Identify which cell holds the provided text, then report its (x, y) central coordinate. 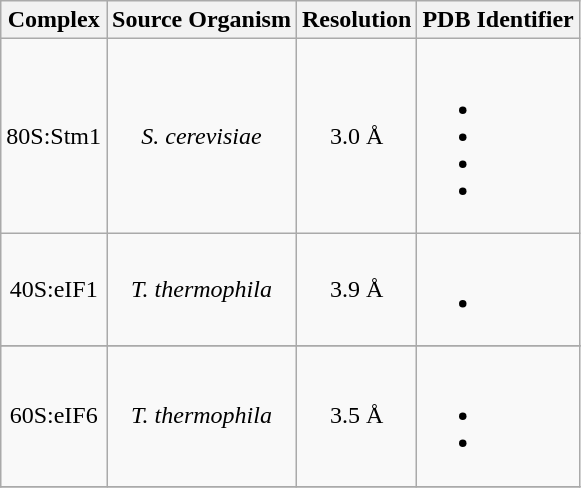
Resolution (356, 20)
3.5 Å (356, 416)
PDB Identifier (498, 20)
S. cerevisiae (202, 136)
Complex (54, 20)
40S:eIF1 (54, 290)
3.9 Å (356, 290)
80S:Stm1 (54, 136)
60S:eIF6 (54, 416)
3.0 Å (356, 136)
Source Organism (202, 20)
